Provide the (X, Y) coordinate of the cell's center where the given text is located.  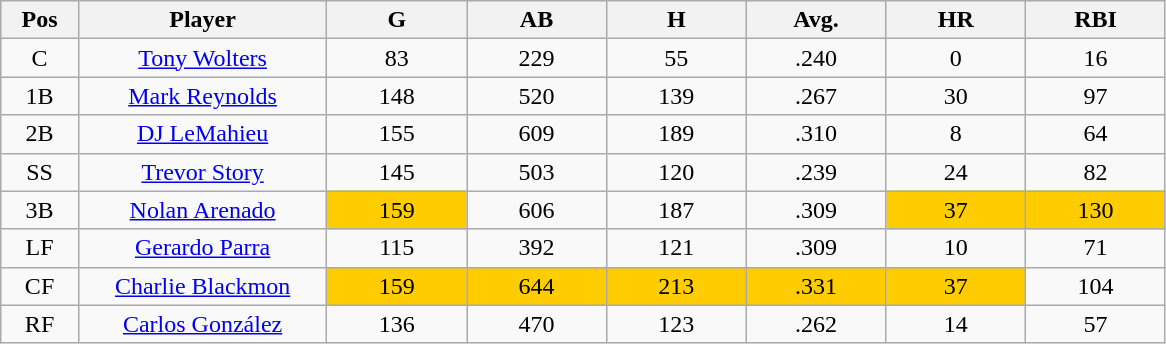
136 (397, 324)
.262 (816, 324)
189 (676, 134)
64 (1096, 134)
82 (1096, 172)
DJ LeMahieu (202, 134)
229 (537, 58)
121 (676, 248)
392 (537, 248)
1B (40, 96)
Carlos González (202, 324)
71 (1096, 248)
520 (537, 96)
Pos (40, 20)
130 (1096, 210)
Avg. (816, 20)
104 (1096, 286)
24 (956, 172)
55 (676, 58)
470 (537, 324)
503 (537, 172)
14 (956, 324)
Nolan Arenado (202, 210)
.331 (816, 286)
83 (397, 58)
57 (1096, 324)
120 (676, 172)
3B (40, 210)
606 (537, 210)
Player (202, 20)
.239 (816, 172)
AB (537, 20)
Tony Wolters (202, 58)
115 (397, 248)
148 (397, 96)
CF (40, 286)
SS (40, 172)
97 (1096, 96)
LF (40, 248)
G (397, 20)
Trevor Story (202, 172)
123 (676, 324)
0 (956, 58)
10 (956, 248)
644 (537, 286)
C (40, 58)
155 (397, 134)
.240 (816, 58)
Gerardo Parra (202, 248)
Charlie Blackmon (202, 286)
8 (956, 134)
H (676, 20)
30 (956, 96)
RBI (1096, 20)
2B (40, 134)
16 (1096, 58)
HR (956, 20)
.267 (816, 96)
Mark Reynolds (202, 96)
213 (676, 286)
145 (397, 172)
RF (40, 324)
.310 (816, 134)
187 (676, 210)
139 (676, 96)
609 (537, 134)
